Determine the (X, Y) coordinate at the center of the cell enclosing the given text.  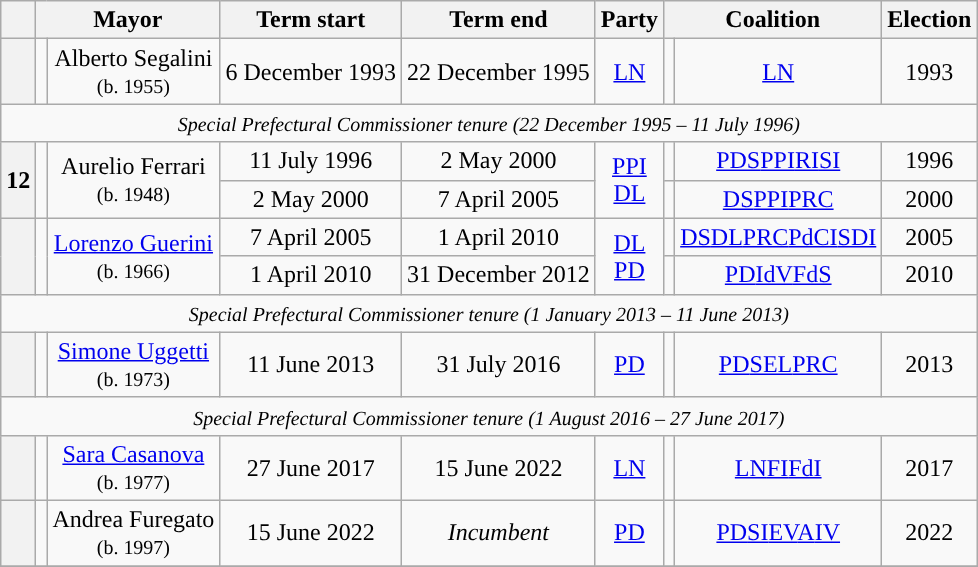
Alberto Segalini(b. 1955) (134, 72)
11 June 2013 (311, 364)
2010 (930, 275)
2022 (930, 532)
Andrea Furegato(b. 1997) (134, 532)
31 December 2012 (499, 275)
Term start (311, 20)
Sara Casanova(b. 1977) (134, 468)
22 December 1995 (499, 72)
PDIdVFdS (778, 275)
2017 (930, 468)
1996 (930, 161)
PDSIEVAIV (778, 532)
2000 (930, 199)
Incumbent (499, 532)
27 June 2017 (311, 468)
DSPPIPRC (778, 199)
Special Prefectural Commissioner tenure (22 December 1995 – 11 July 1996) (489, 123)
Aurelio Ferrari(b. 1948) (134, 180)
Special Prefectural Commissioner tenure (1 August 2016 – 27 June 2017) (489, 416)
2013 (930, 364)
6 December 1993 (311, 72)
Mayor (128, 20)
Coalition (773, 20)
31 July 2016 (499, 364)
Party (629, 20)
Election (930, 20)
DLPD (629, 256)
Special Prefectural Commissioner tenure (1 January 2013 – 11 June 2013) (489, 313)
Term end (499, 20)
Lorenzo Guerini(b. 1966) (134, 256)
12 (18, 180)
PDSELPRC (778, 364)
LNFIFdI (778, 468)
1993 (930, 72)
PDSPPIRISI (778, 161)
2005 (930, 237)
11 July 1996 (311, 161)
Simone Uggetti(b. 1973) (134, 364)
PPIDL (629, 180)
DSDLPRCPdCISDI (778, 237)
